Output the (x, y) coordinate of the center of the cell containing the given text.  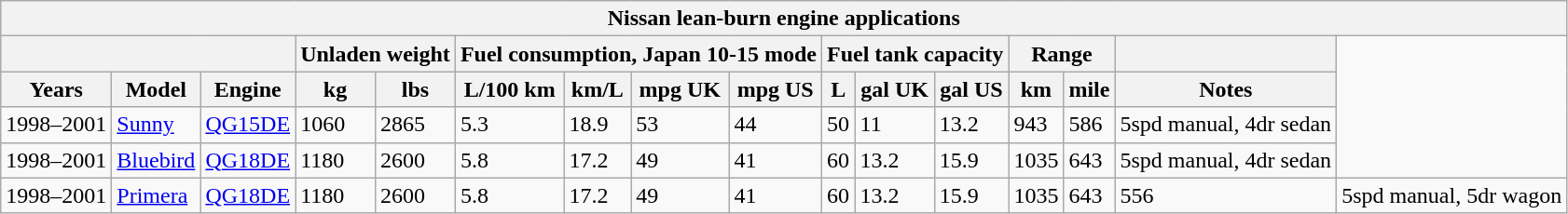
18.9 (598, 125)
km (1037, 89)
5.3 (509, 125)
Fuel consumption, Japan 10-15 mode (638, 54)
53 (681, 125)
L/100 km (509, 89)
586 (1089, 125)
kg (336, 89)
Years (56, 89)
1060 (336, 125)
Engine (248, 89)
5spd manual, 5dr wagon (1452, 195)
Model (157, 89)
11 (895, 125)
gal UK (895, 89)
mpg UK (681, 89)
lbs (415, 89)
2865 (415, 125)
mile (1089, 89)
km/L (598, 89)
44 (776, 125)
L (838, 89)
Primera (157, 195)
Nissan lean-burn engine applications (784, 19)
mpg US (776, 89)
Sunny (157, 125)
gal US (971, 89)
Notes (1226, 89)
QG15DE (248, 125)
Bluebird (157, 160)
Unladen weight (376, 54)
Range (1062, 54)
556 (1226, 195)
Fuel tank capacity (915, 54)
50 (838, 125)
943 (1037, 125)
